Detect which cell encompasses the target text, then output its [x, y] center coordinate. 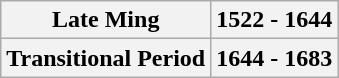
1522 - 1644 [274, 20]
1644 - 1683 [274, 58]
Transitional Period [106, 58]
Late Ming [106, 20]
